Provide the [x, y] coordinate of the cell's center where the given text is located.  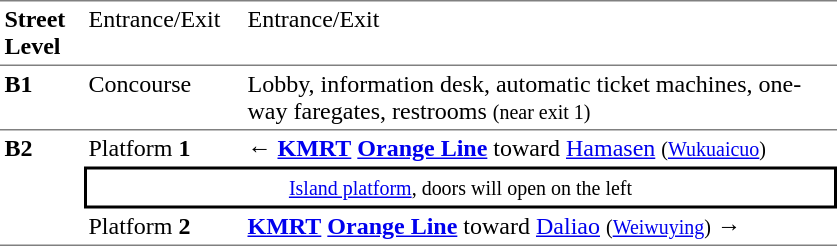
B1 [42, 98]
B2 [42, 188]
Platform 1 [164, 148]
← KMRT Orange Line toward Hamasen (Wukuaicuo) [540, 148]
Concourse [164, 98]
Street Level [42, 33]
KMRT Orange Line toward Daliao (Weiwuying) → [540, 227]
Lobby, information desk, automatic ticket machines, one-way faregates, restrooms (near exit 1) [540, 98]
Platform 2 [164, 227]
Island platform, doors will open on the left [460, 187]
